Identify which cell holds the provided text, then report its (X, Y) central coordinate. 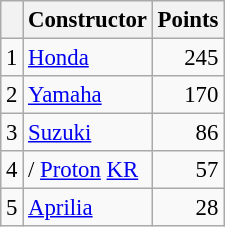
57 (188, 170)
86 (188, 133)
170 (188, 95)
28 (188, 208)
Honda (88, 58)
Yamaha (88, 95)
3 (12, 133)
/ Proton KR (88, 170)
5 (12, 208)
1 (12, 58)
2 (12, 95)
Aprilia (88, 208)
4 (12, 170)
Constructor (88, 20)
Suzuki (88, 133)
Points (188, 20)
245 (188, 58)
